From the cell containing the given text, extract its center point as (x, y) coordinate. 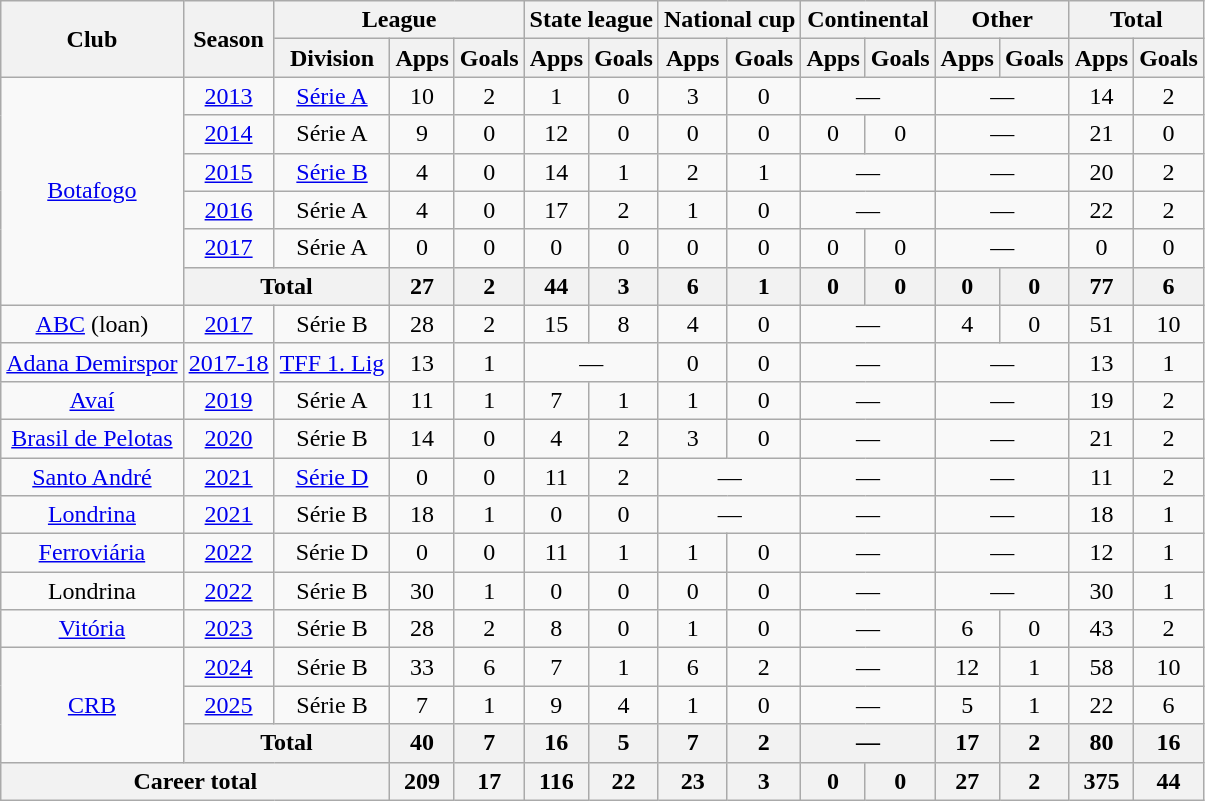
375 (1101, 781)
2019 (228, 400)
ABC (loan) (92, 324)
2016 (228, 210)
Other (1002, 20)
League (399, 20)
CRB (92, 705)
2024 (228, 667)
80 (1101, 743)
National cup (729, 20)
Brasil de Pelotas (92, 438)
TFF 1. Lig (332, 362)
Adana Demirspor (92, 362)
58 (1101, 667)
15 (556, 324)
51 (1101, 324)
Ferroviária (92, 553)
Continental (868, 20)
2014 (228, 134)
Avaí (92, 400)
Botafogo (92, 191)
2020 (228, 438)
Division (332, 58)
Vitória (92, 629)
33 (422, 667)
Santo André (92, 477)
20 (1101, 172)
2017-18 (228, 362)
116 (556, 781)
2015 (228, 172)
Season (228, 39)
43 (1101, 629)
23 (692, 781)
209 (422, 781)
2023 (228, 629)
Club (92, 39)
19 (1101, 400)
40 (422, 743)
State league (591, 20)
77 (1101, 286)
2013 (228, 96)
2025 (228, 705)
Career total (196, 781)
